Return the (x, y) coordinate for the center point of the cell that contains the specified text.  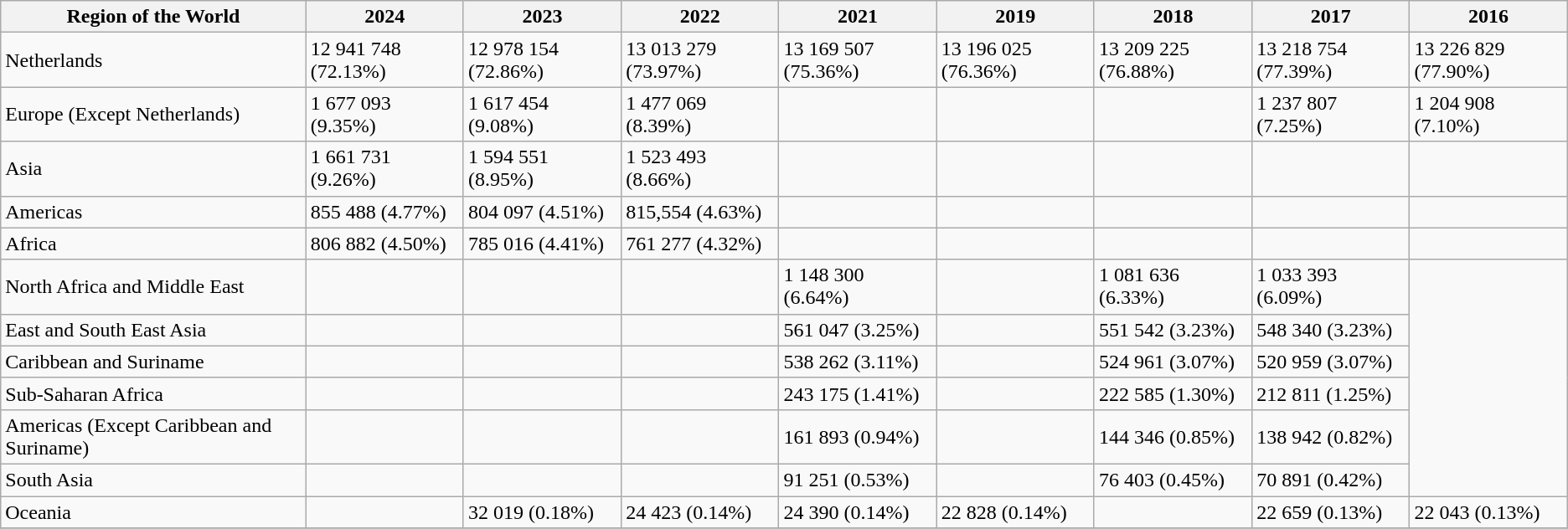
22 828 (0.14%) (1015, 511)
804 097 (4.51%) (542, 212)
13 169 507 (75.36%) (858, 60)
1 523 493 (8.66%) (700, 169)
2016 (1488, 17)
76 403 (0.45%) (1173, 480)
548 340 (3.23%) (1331, 330)
524 961 (3.07%) (1173, 362)
2019 (1015, 17)
138 942 (0.82%) (1331, 437)
Region of the World (153, 17)
2017 (1331, 17)
1 081 636 (6.33%) (1173, 286)
13 218 754 (77.39%) (1331, 60)
Europe (Except Netherlands) (153, 114)
1 594 551 (8.95%) (542, 169)
East and South East Asia (153, 330)
1 677 093 (9.35%) (384, 114)
1 477 069 (8.39%) (700, 114)
561 047 (3.25%) (858, 330)
2022 (700, 17)
222 585 (1.30%) (1173, 393)
24 390 (0.14%) (858, 511)
815,554 (4.63%) (700, 212)
551 542 (3.23%) (1173, 330)
161 893 (0.94%) (858, 437)
243 175 (1.41%) (858, 393)
2024 (384, 17)
24 423 (0.14%) (700, 511)
785 016 (4.41%) (542, 244)
13 196 025 (76.36%) (1015, 60)
32 019 (0.18%) (542, 511)
520 959 (3.07%) (1331, 362)
12 978 154 (72.86%) (542, 60)
538 262 (3.11%) (858, 362)
761 277 (4.32%) (700, 244)
806 882 (4.50%) (384, 244)
Americas (Except Caribbean and Suriname) (153, 437)
Asia (153, 169)
Africa (153, 244)
855 488 (4.77%) (384, 212)
1 204 908 (7.10%) (1488, 114)
91 251 (0.53%) (858, 480)
13 013 279 (73.97%) (700, 60)
1 617 454 (9.08%) (542, 114)
Caribbean and Suriname (153, 362)
22 659 (0.13%) (1331, 511)
13 226 829 (77.90%) (1488, 60)
Americas (153, 212)
1 237 807 (7.25%) (1331, 114)
212 811 (1.25%) (1331, 393)
2023 (542, 17)
1 148 300 (6.64%) (858, 286)
22 043 (0.13%) (1488, 511)
144 346 (0.85%) (1173, 437)
2021 (858, 17)
Netherlands (153, 60)
12 941 748 (72.13%) (384, 60)
North Africa and Middle East (153, 286)
South Asia (153, 480)
1 033 393 (6.09%) (1331, 286)
Sub-Saharan Africa (153, 393)
2018 (1173, 17)
13 209 225 (76.88%) (1173, 60)
1 661 731 (9.26%) (384, 169)
Oceania (153, 511)
70 891 (0.42%) (1331, 480)
